Determine the (X, Y) coordinate at the center of the cell enclosing the given text.  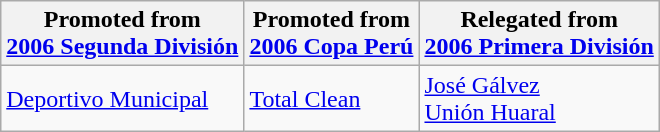
Deportivo Municipal (122, 98)
Promoted from2006 Copa Perú (332, 34)
Relegated from2006 Primera División (539, 34)
Promoted from2006 Segunda División (122, 34)
Total Clean (332, 98)
José Gálvez Unión Huaral (539, 98)
